Capture the cell that displays the provided text and extract its (x, y) central coordinate. 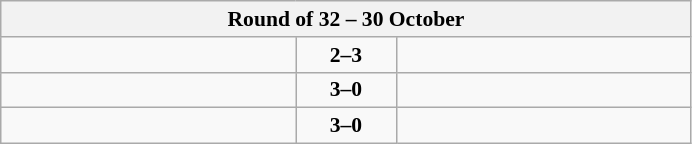
Round of 32 – 30 October (346, 19)
2–3 (346, 55)
